Pinpoint the cell where the given text exists, returning its (X, Y) midpoint coordinate. 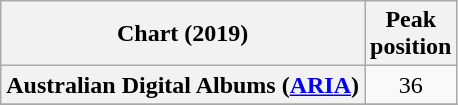
Australian Digital Albums (ARIA) (183, 85)
36 (411, 85)
Peakposition (411, 34)
Chart (2019) (183, 34)
